Search for the cell housing the specified text and yield its (X, Y) center coordinate. 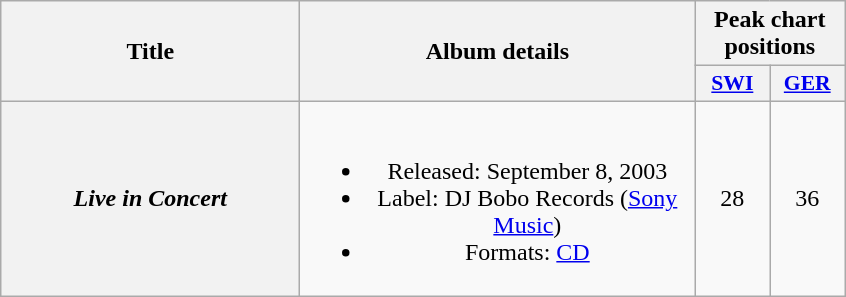
Title (150, 52)
SWI (732, 84)
36 (808, 198)
Album details (498, 52)
GER (808, 84)
Released: September 8, 2003Label: DJ Bobo Records (Sony Music)Formats: CD (498, 198)
Peak chart positions (770, 34)
28 (732, 198)
Live in Concert (150, 198)
